Find where the given text appears and provide that cell's center as [X, Y] coordinate. 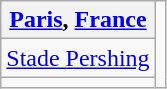
Stade Pershing [78, 58]
Paris, France [78, 20]
